Scan for the cell matching the given text and deliver its (x, y) coordinate at center. 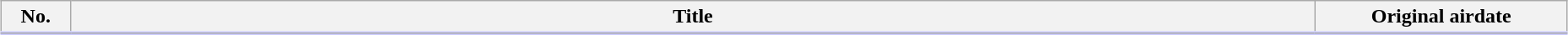
Title (693, 17)
Original airdate (1441, 17)
No. (35, 17)
